Determine the [x, y] coordinate at the center of the cell enclosing the given text.  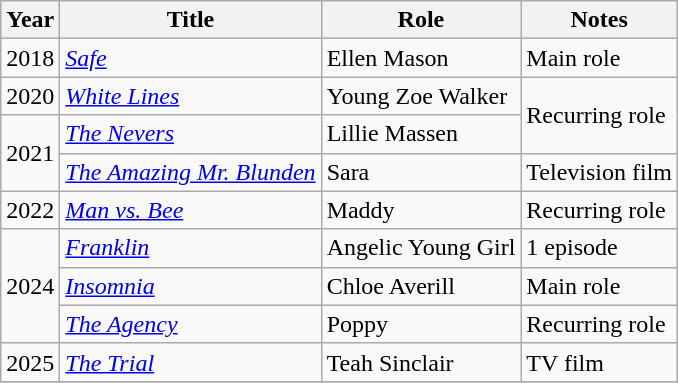
Maddy [421, 210]
Chloe Averill [421, 286]
2018 [30, 58]
White Lines [190, 96]
Title [190, 20]
2022 [30, 210]
Television film [600, 172]
Ellen Mason [421, 58]
Role [421, 20]
Franklin [190, 248]
2020 [30, 96]
Lillie Massen [421, 134]
Angelic Young Girl [421, 248]
The Agency [190, 324]
Poppy [421, 324]
The Trial [190, 362]
Insomnia [190, 286]
1 episode [600, 248]
The Nevers [190, 134]
Man vs. Bee [190, 210]
2025 [30, 362]
Notes [600, 20]
The Amazing Mr. Blunden [190, 172]
Sara [421, 172]
TV film [600, 362]
Young Zoe Walker [421, 96]
Year [30, 20]
2024 [30, 286]
Safe [190, 58]
Teah Sinclair [421, 362]
2021 [30, 153]
